Find where the given text appears and provide that cell's center as [X, Y] coordinate. 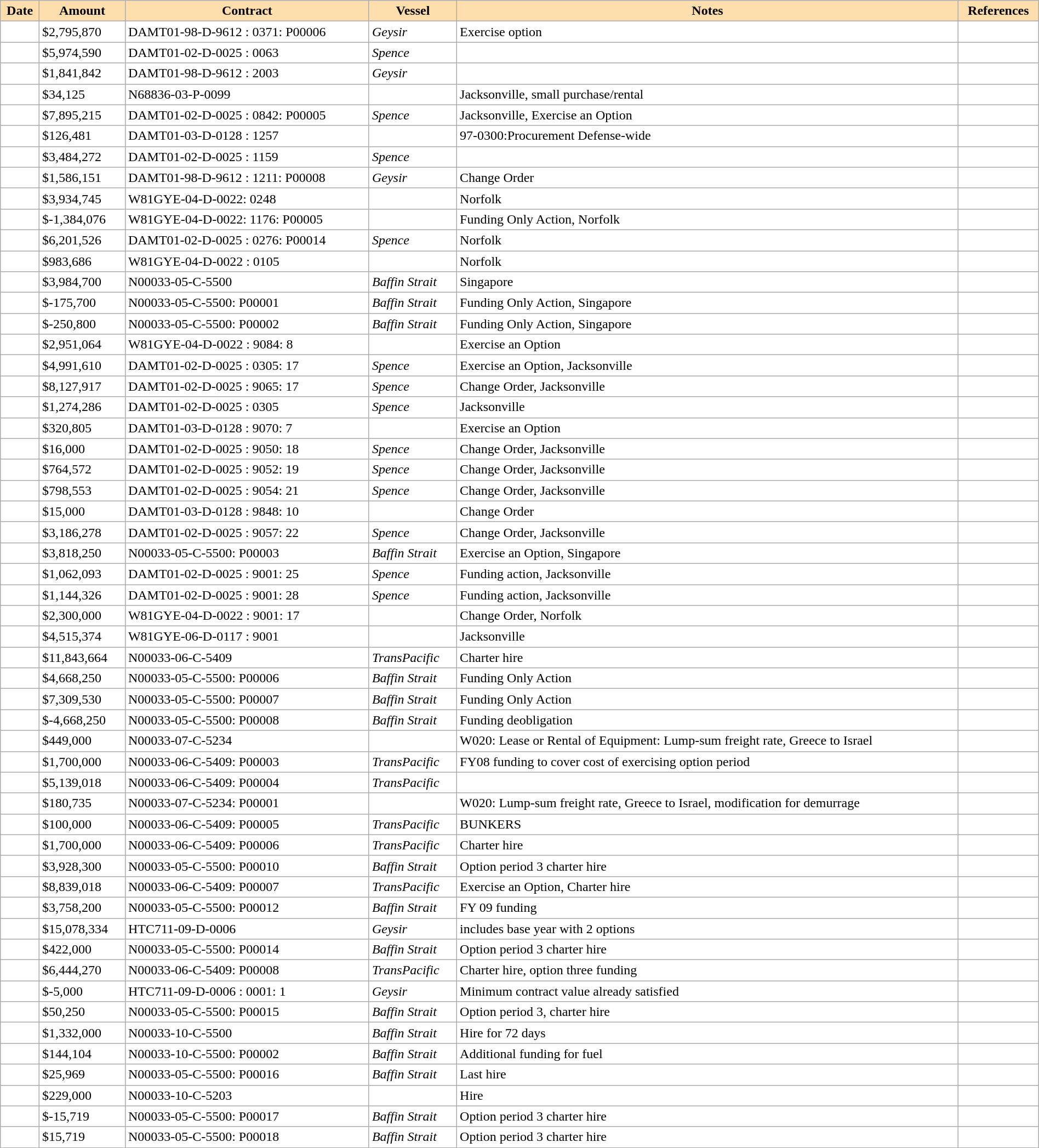
$4,515,374 [82, 637]
N00033-07-C-5234 [247, 741]
Jacksonville, small purchase/rental [708, 94]
$3,928,300 [82, 866]
$2,300,000 [82, 616]
Change Order, Norfolk [708, 616]
$1,062,093 [82, 574]
Jacksonville, Exercise an Option [708, 115]
N00033-06-C-5409: P00007 [247, 887]
N00033-05-C-5500: P00015 [247, 1012]
N00033-05-C-5500: P00007 [247, 699]
DAMT01-02-D-0025 : 0305: 17 [247, 365]
$15,719 [82, 1137]
N00033-05-C-5500: P00003 [247, 553]
N00033-05-C-5500: P00016 [247, 1075]
N00033-10-C-5500: P00002 [247, 1054]
$16,000 [82, 449]
N00033-06-C-5409: P00004 [247, 783]
Notes [708, 11]
$7,309,530 [82, 699]
includes base year with 2 options [708, 929]
$1,274,286 [82, 407]
DAMT01-02-D-0025 : 9057: 22 [247, 532]
$15,078,334 [82, 929]
$34,125 [82, 94]
N00033-06-C-5409: P00003 [247, 762]
Amount [82, 11]
W81GYE-04-D-0022 : 0105 [247, 261]
$320,805 [82, 428]
HTC711-09-D-0006 [247, 929]
N00033-05-C-5500: P00002 [247, 324]
$229,000 [82, 1095]
Singapore [708, 282]
$25,969 [82, 1075]
$15,000 [82, 511]
Charter hire, option three funding [708, 970]
N00033-10-C-5203 [247, 1095]
$2,795,870 [82, 32]
W81GYE-06-D-0117 : 9001 [247, 637]
$-250,800 [82, 324]
N00033-06-C-5409: P00005 [247, 824]
$1,586,151 [82, 178]
Exercise option [708, 32]
$4,668,250 [82, 678]
N00033-05-C-5500: P00006 [247, 678]
$3,984,700 [82, 282]
FY 09 funding [708, 907]
Minimum contract value already satisfied [708, 991]
W020: Lease or Rental of Equipment: Lump-sum freight rate, Greece to Israel [708, 741]
N00033-05-C-5500: P00014 [247, 950]
$3,186,278 [82, 532]
$180,735 [82, 803]
$-5,000 [82, 991]
$5,139,018 [82, 783]
$449,000 [82, 741]
BUNKERS [708, 824]
$764,572 [82, 470]
N00033-05-C-5500: P00008 [247, 720]
$-1,384,076 [82, 219]
Date [20, 11]
$3,818,250 [82, 553]
DAMT01-02-D-0025 : 0842: P00005 [247, 115]
DAMT01-02-D-0025 : 9052: 19 [247, 470]
FY08 funding to cover cost of exercising option period [708, 762]
N00033-10-C-5500 [247, 1033]
DAMT01-02-D-0025 : 1159 [247, 157]
DAMT01-02-D-0025 : 0063 [247, 53]
97-0300:Procurement Defense-wide [708, 136]
$3,934,745 [82, 198]
Exercise an Option, Jacksonville [708, 365]
$11,843,664 [82, 658]
$-15,719 [82, 1116]
Funding deobligation [708, 720]
DAMT01-02-D-0025 : 9050: 18 [247, 449]
$-175,700 [82, 303]
References [998, 11]
$3,758,200 [82, 907]
$1,332,000 [82, 1033]
N68836-03-P-0099 [247, 94]
$50,250 [82, 1012]
N00033-05-C-5500: P00018 [247, 1137]
N00033-07-C-5234: P00001 [247, 803]
Hire for 72 days [708, 1033]
$983,686 [82, 261]
N00033-05-C-5500 [247, 282]
$8,127,917 [82, 386]
DAMT01-03-D-0128 : 9070: 7 [247, 428]
$6,201,526 [82, 240]
DAMT01-02-D-0025 : 0305 [247, 407]
DAMT01-02-D-0025 : 9065: 17 [247, 386]
$-4,668,250 [82, 720]
N00033-05-C-5500: P00010 [247, 866]
W81GYE-04-D-0022: 1176: P00005 [247, 219]
Last hire [708, 1075]
N00033-06-C-5409 [247, 658]
$4,991,610 [82, 365]
Hire [708, 1095]
DAMT01-98-D-9612 : 1211: P00008 [247, 178]
$422,000 [82, 950]
$5,974,590 [82, 53]
HTC711-09-D-0006 : 0001: 1 [247, 991]
DAMT01-02-D-0025 : 9054: 21 [247, 490]
$8,839,018 [82, 887]
Option period 3, charter hire [708, 1012]
$3,484,272 [82, 157]
Funding Only Action, Norfolk [708, 219]
$6,444,270 [82, 970]
$2,951,064 [82, 345]
Additional funding for fuel [708, 1054]
DAMT01-03-D-0128 : 9848: 10 [247, 511]
Exercise an Option, Singapore [708, 553]
$798,553 [82, 490]
$100,000 [82, 824]
DAMT01-98-D-9612 : 2003 [247, 73]
DAMT01-03-D-0128 : 1257 [247, 136]
W81GYE-04-D-0022 : 9084: 8 [247, 345]
N00033-06-C-5409: P00008 [247, 970]
DAMT01-02-D-0025 : 9001: 25 [247, 574]
N00033-05-C-5500: P00012 [247, 907]
N00033-05-C-5500: P00001 [247, 303]
N00033-05-C-5500: P00017 [247, 1116]
$144,104 [82, 1054]
$126,481 [82, 136]
W81GYE-04-D-0022: 0248 [247, 198]
$7,895,215 [82, 115]
W81GYE-04-D-0022 : 9001: 17 [247, 616]
$1,841,842 [82, 73]
DAMT01-02-D-0025 : 9001: 28 [247, 595]
Vessel [413, 11]
W020: Lump-sum freight rate, Greece to Israel, modification for demurrage [708, 803]
$1,144,326 [82, 595]
Exercise an Option, Charter hire [708, 887]
DAMT01-02-D-0025 : 0276: P00014 [247, 240]
DAMT01-98-D-9612 : 0371: P00006 [247, 32]
N00033-06-C-5409: P00006 [247, 845]
Contract [247, 11]
